Find where the given text appears and provide that cell's center as [X, Y] coordinate. 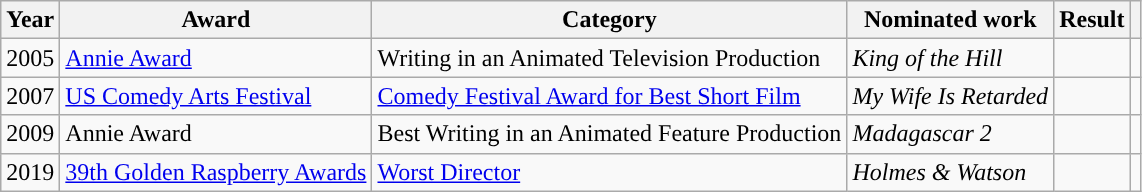
Award [216, 20]
2005 [30, 58]
Best Writing in an Animated Feature Production [610, 134]
Madagascar 2 [950, 134]
Nominated work [950, 20]
Holmes & Watson [950, 172]
Worst Director [610, 172]
Writing in an Animated Television Production [610, 58]
Category [610, 20]
2019 [30, 172]
Result [1092, 20]
US Comedy Arts Festival [216, 96]
Year [30, 20]
39th Golden Raspberry Awards [216, 172]
King of the Hill [950, 58]
My Wife Is Retarded [950, 96]
2009 [30, 134]
2007 [30, 96]
Comedy Festival Award for Best Short Film [610, 96]
